Scan for the cell matching the given text and deliver its [X, Y] coordinate at center. 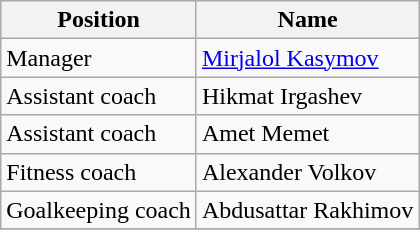
Position [99, 20]
Goalkeeping coach [99, 210]
Hikmat Irgashev [307, 96]
Fitness coach [99, 172]
Alexander Volkov [307, 172]
Abdusattar Rakhimov [307, 210]
Name [307, 20]
Manager [99, 58]
Mirjalol Kasymov [307, 58]
Amet Memet [307, 134]
